Provide the (X, Y) coordinate of the cell's center where the given text is located.  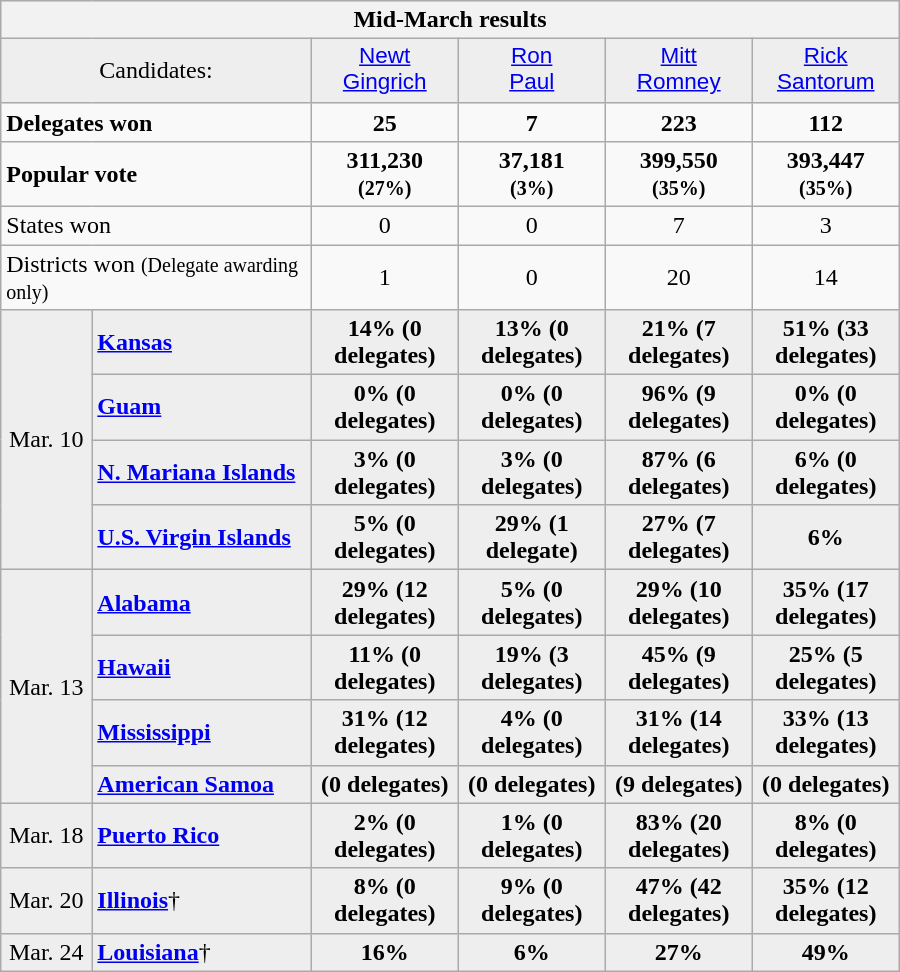
14% (0 delegates) (384, 342)
Candidates: (156, 71)
29% (10 delegates) (678, 602)
311,230(27%) (384, 174)
Mar. 10 (46, 440)
Districts won (Delegate awarding only) (156, 276)
Kansas (202, 342)
399,550(35%) (678, 174)
U.S. Virgin Islands (202, 538)
1 (384, 276)
47% (42 delegates) (678, 900)
31% (14 delegates) (678, 732)
6% (0 delegates) (826, 472)
29% (12 delegates) (384, 602)
Louisiana† (202, 952)
83% (20 delegates) (678, 836)
Hawaii (202, 668)
Mar. 20 (46, 900)
Puerto Rico (202, 836)
Popular vote (156, 174)
Delegates won (156, 122)
Mar. 24 (46, 952)
19% (3 delegates) (532, 668)
Guam (202, 408)
393,447(35%) (826, 174)
3 (826, 225)
Mar. 13 (46, 686)
223 (678, 122)
MittRomney (678, 71)
14 (826, 276)
20 (678, 276)
51% (33 delegates) (826, 342)
NewtGingrich (384, 71)
States won (156, 225)
11% (0 delegates) (384, 668)
2% (0 delegates) (384, 836)
49% (826, 952)
Mar. 18 (46, 836)
29% (1 delegate) (532, 538)
Mid-March results (450, 20)
96% (9 delegates) (678, 408)
American Samoa (202, 784)
35% (12 delegates) (826, 900)
9% (0 delegates) (532, 900)
33% (13 delegates) (826, 732)
Illinois† (202, 900)
31% (12 delegates) (384, 732)
27% (7 delegates) (678, 538)
Alabama (202, 602)
Mississippi (202, 732)
37,181(3%) (532, 174)
87% (6 delegates) (678, 472)
27% (678, 952)
16% (384, 952)
1% (0 delegates) (532, 836)
RickSantorum (826, 71)
25% (5 delegates) (826, 668)
RonPaul (532, 71)
112 (826, 122)
35% (17 delegates) (826, 602)
21% (7 delegates) (678, 342)
25 (384, 122)
N. Mariana Islands (202, 472)
4% (0 delegates) (532, 732)
13% (0 delegates) (532, 342)
(9 delegates) (678, 784)
45% (9 delegates) (678, 668)
